Capture the cell that displays the provided text and extract its (X, Y) central coordinate. 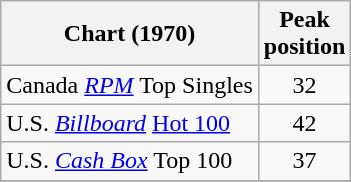
Canada RPM Top Singles (130, 85)
42 (304, 123)
37 (304, 161)
Chart (1970) (130, 34)
U.S. Billboard Hot 100 (130, 123)
Peakposition (304, 34)
U.S. Cash Box Top 100 (130, 161)
32 (304, 85)
